Output the [X, Y] coordinate of the center of the cell containing the given text.  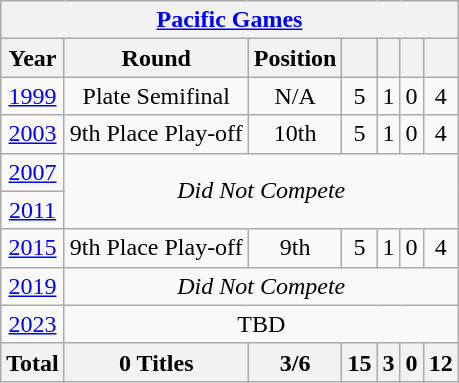
Total [33, 362]
15 [360, 362]
N/A [295, 96]
Year [33, 58]
0 Titles [156, 362]
2015 [33, 248]
12 [440, 362]
Pacific Games [230, 20]
2003 [33, 134]
Plate Semifinal [156, 96]
1999 [33, 96]
3 [388, 362]
Round [156, 58]
10th [295, 134]
2011 [33, 210]
9th [295, 248]
3/6 [295, 362]
Position [295, 58]
2019 [33, 286]
2023 [33, 324]
TBD [261, 324]
2007 [33, 172]
